Locate the cell with the specified text and output its (x, y) center coordinate. 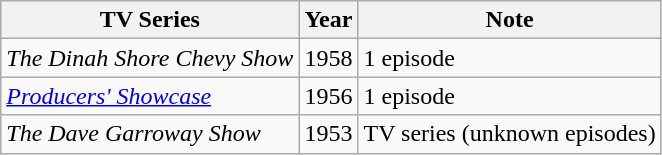
TV series (unknown episodes) (510, 134)
1956 (328, 96)
TV Series (150, 20)
Producers' Showcase (150, 96)
The Dave Garroway Show (150, 134)
1953 (328, 134)
Note (510, 20)
The Dinah Shore Chevy Show (150, 58)
Year (328, 20)
1958 (328, 58)
